Scan for the cell matching the given text and deliver its [x, y] coordinate at center. 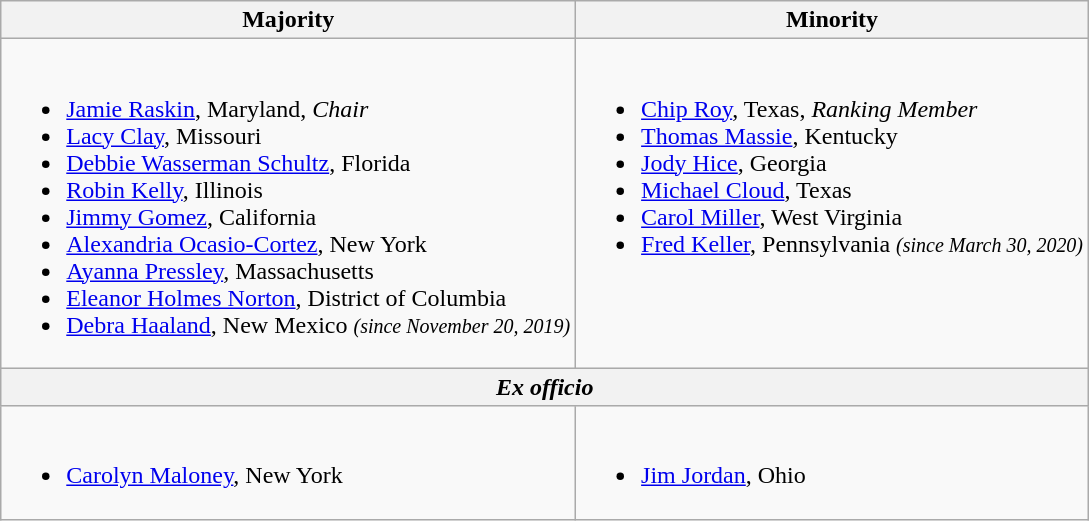
Ex officio [545, 387]
Majority [288, 20]
Minority [832, 20]
Carolyn Maloney, New York [288, 462]
Jim Jordan, Ohio [832, 462]
